Detect which cell encompasses the target text, then output its [x, y] center coordinate. 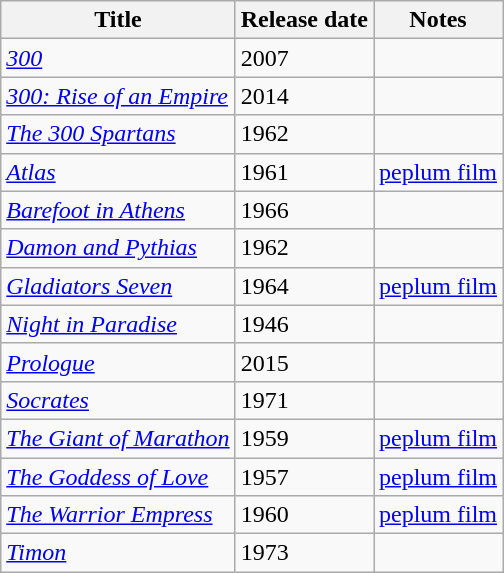
Night in Paradise [118, 324]
Title [118, 20]
1973 [304, 553]
1946 [304, 324]
Notes [438, 20]
The Giant of Marathon [118, 438]
1964 [304, 286]
The Goddess of Love [118, 477]
1971 [304, 400]
Barefoot in Athens [118, 210]
Release date [304, 20]
300 [118, 58]
1966 [304, 210]
Atlas [118, 172]
The 300 Spartans [118, 134]
Damon and Pythias [118, 248]
1960 [304, 515]
1959 [304, 438]
Socrates [118, 400]
Gladiators Seven [118, 286]
The Warrior Empress [118, 515]
2015 [304, 362]
2014 [304, 96]
300: Rise of an Empire [118, 96]
Prologue [118, 362]
Timon [118, 553]
2007 [304, 58]
1961 [304, 172]
1957 [304, 477]
